From the cell containing the given text, extract its center point as [X, Y] coordinate. 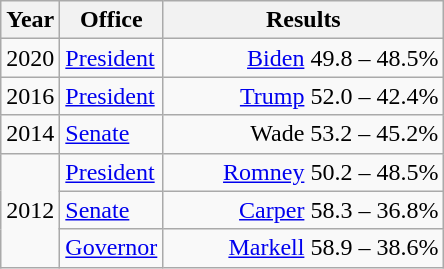
Biden 49.8 – 48.5% [304, 58]
Office [112, 20]
Wade 53.2 – 45.2% [304, 134]
2012 [30, 210]
2016 [30, 96]
Results [304, 20]
Romney 50.2 – 48.5% [304, 172]
2014 [30, 134]
Carper 58.3 – 36.8% [304, 210]
2020 [30, 58]
Trump 52.0 – 42.4% [304, 96]
Governor [112, 248]
Markell 58.9 – 38.6% [304, 248]
Year [30, 20]
